Locate the cell with the specified text and output its (x, y) center coordinate. 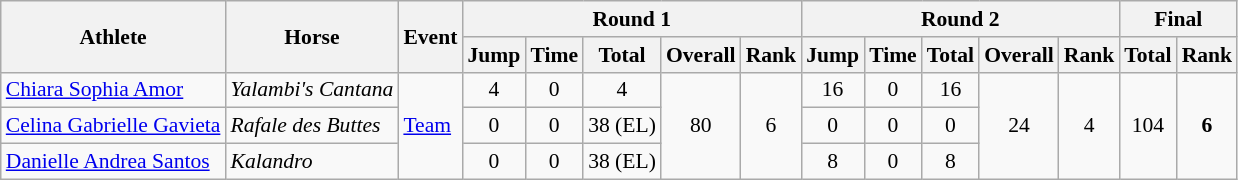
Danielle Andrea Santos (114, 162)
Round 2 (960, 19)
104 (1148, 126)
Horse (312, 36)
Final (1178, 19)
Round 1 (632, 19)
Celina Gabrielle Gavieta (114, 126)
Event (430, 36)
Yalambi's Cantana (312, 90)
80 (701, 126)
Rafale des Buttes (312, 126)
24 (1019, 126)
Athlete (114, 36)
Team (430, 126)
Chiara Sophia Amor (114, 90)
Kalandro (312, 162)
